For the text-containing cell, return its midpoint in (X, Y) coordinate format. 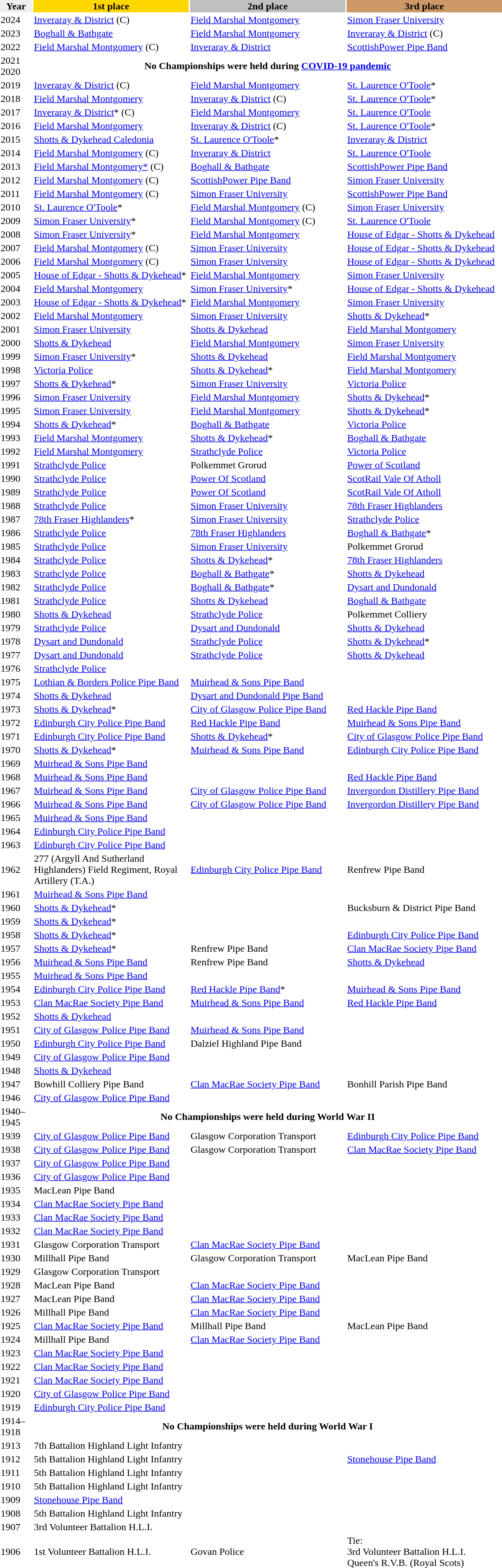
1996 (16, 397)
1978 (16, 641)
Bonhill Parish Pipe Band (424, 1084)
1920 (16, 1394)
1907 (16, 1527)
2021 2020 (16, 66)
1971 (16, 736)
1995 (16, 411)
2002 (16, 316)
Bowhill Colliery Pipe Band (111, 1084)
1928 (16, 1285)
1930 (16, 1258)
1914–1918 (16, 1427)
1987 (16, 519)
1958 (16, 935)
1962 (16, 870)
3rd place (424, 6)
1977 (16, 655)
3rd Volunteer Battalion H.L.I. (111, 1527)
1974 (16, 696)
277 (Argyll And Sutherland Highlanders) Field Regiment, Royal Artillery (T.A.) (111, 870)
2010 (16, 207)
1935 (16, 1190)
1934 (16, 1204)
2003 (16, 302)
1st place (111, 6)
2014 (16, 153)
1963 (16, 845)
Dysart and Dundonald Pipe Band (268, 696)
1908 (16, 1513)
1956 (16, 962)
1919 (16, 1407)
1921 (16, 1380)
1955 (16, 976)
Shotts & Dykehead Caledonia (111, 139)
1939 (16, 1136)
1979 (16, 628)
2022 (16, 47)
1983 (16, 574)
2011 (16, 194)
No Championships were held during COVID-19 pandemic (268, 66)
1992 (16, 451)
2008 (16, 234)
1975 (16, 682)
2018 (16, 99)
Power of Scotland (424, 465)
1922 (16, 1367)
1966 (16, 804)
1984 (16, 560)
1946 (16, 1098)
1986 (16, 533)
1957 (16, 948)
Year (16, 6)
2017 (16, 112)
1910 (16, 1486)
Dalziel Highland Pipe Band (268, 1043)
2012 (16, 180)
1926 (16, 1312)
2005 (16, 275)
2001 (16, 329)
1909 (16, 1500)
1973 (16, 709)
1938 (16, 1149)
2006 (16, 261)
2004 (16, 289)
1993 (16, 438)
1925 (16, 1326)
2013 (16, 167)
No Championships were held during World War I (268, 1427)
1961 (16, 894)
1931 (16, 1244)
Field Marshal Montgomery* (C) (111, 167)
1950 (16, 1043)
1953 (16, 1003)
1960 (16, 908)
1999 (16, 356)
2019 (16, 85)
1936 (16, 1177)
1923 (16, 1353)
1947 (16, 1084)
2016 (16, 126)
1972 (16, 723)
1913 (16, 1445)
1954 (16, 989)
1964 (16, 831)
1949 (16, 1057)
1990 (16, 479)
1998 (16, 370)
1985 (16, 546)
Bucksburn & District Pipe Band (424, 908)
1911 (16, 1473)
No Championships were held during World War II (268, 1117)
1988 (16, 506)
1940–1945 (16, 1117)
1932 (16, 1231)
1959 (16, 921)
2009 (16, 221)
2024 (16, 20)
1967 (16, 791)
Inveraray & District* (C) (111, 112)
1968 (16, 777)
1997 (16, 384)
1933 (16, 1217)
2015 (16, 139)
1951 (16, 1030)
Polkemmet Colliery (424, 614)
1980 (16, 614)
1948 (16, 1071)
Lothian & Borders Police Pipe Band (111, 682)
2007 (16, 248)
1952 (16, 1016)
1927 (16, 1299)
1969 (16, 763)
1976 (16, 668)
1991 (16, 465)
1982 (16, 587)
1970 (16, 750)
Red Hackle Pipe Band* (268, 989)
2nd place (268, 6)
2023 (16, 33)
1981 (16, 601)
78th Fraser Highlanders* (111, 519)
1994 (16, 424)
1924 (16, 1339)
1912 (16, 1459)
1965 (16, 818)
1937 (16, 1163)
7th Battalion Highland Light Infantry (111, 1445)
1989 (16, 492)
2000 (16, 343)
1929 (16, 1272)
